For the text-containing cell, return its midpoint in (x, y) coordinate format. 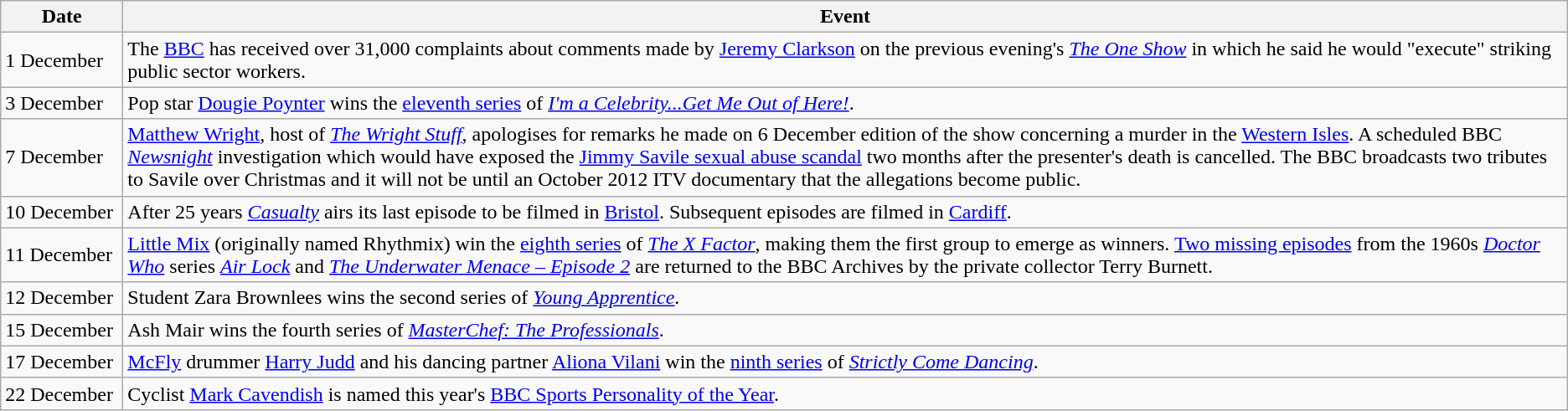
Event (845, 17)
Ash Mair wins the fourth series of MasterChef: The Professionals. (845, 330)
10 December (62, 212)
7 December (62, 157)
After 25 years Casualty airs its last episode to be filmed in Bristol. Subsequent episodes are filmed in Cardiff. (845, 212)
22 December (62, 393)
Pop star Dougie Poynter wins the eleventh series of I'm a Celebrity...Get Me Out of Here!. (845, 103)
11 December (62, 254)
Student Zara Brownlees wins the second series of Young Apprentice. (845, 298)
12 December (62, 298)
McFly drummer Harry Judd and his dancing partner Aliona Vilani win the ninth series of Strictly Come Dancing. (845, 362)
1 December (62, 60)
Date (62, 17)
3 December (62, 103)
Cyclist Mark Cavendish is named this year's BBC Sports Personality of the Year. (845, 393)
17 December (62, 362)
15 December (62, 330)
